Capture the cell that displays the provided text and extract its (x, y) central coordinate. 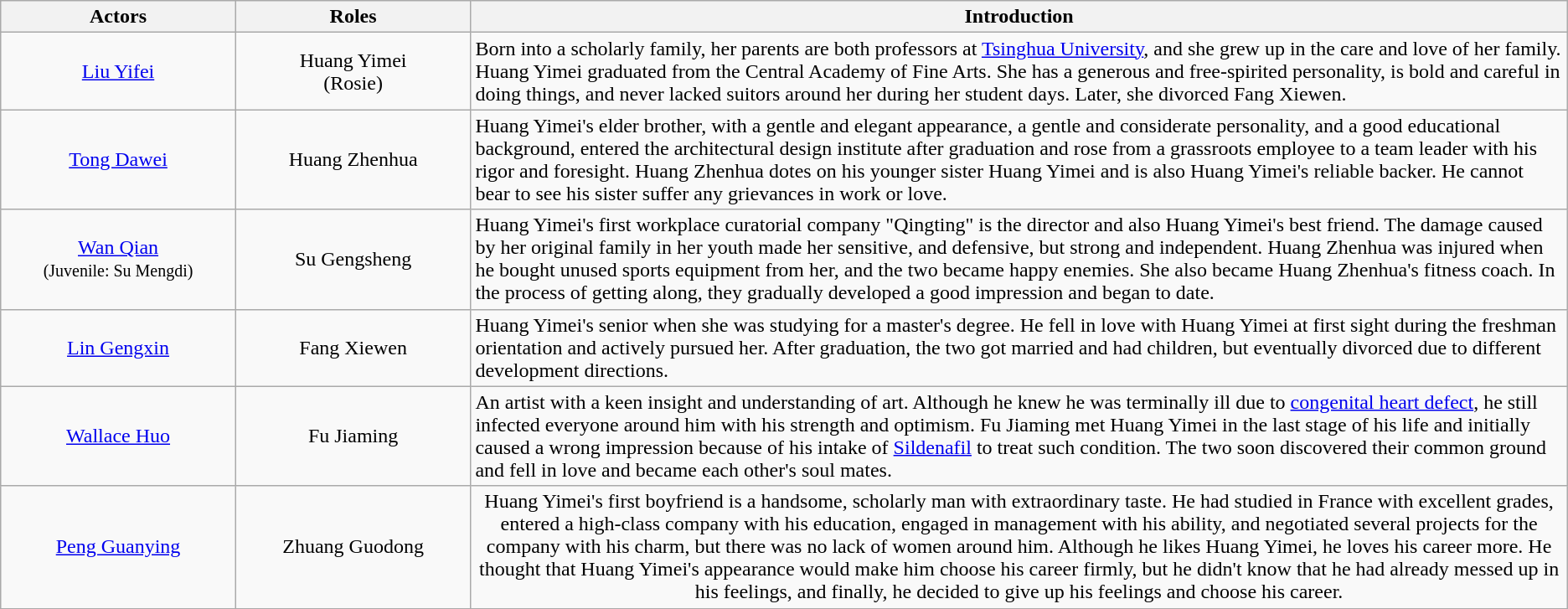
Peng Guanying (119, 547)
Su Gengsheng (353, 260)
Liu Yifei (119, 71)
Roles (353, 17)
Wan Qian(Juvenile: Su Mengdi) (119, 260)
Fang Xiewen (353, 348)
Tong Dawei (119, 159)
Lin Gengxin (119, 348)
Fu Jiaming (353, 436)
Huang Zhenhua (353, 159)
Actors (119, 17)
Zhuang Guodong (353, 547)
Wallace Huo (119, 436)
Introduction (1019, 17)
Huang Yimei(Rosie) (353, 71)
